Return the (x, y) coordinate for the center point of the cell that contains the specified text.  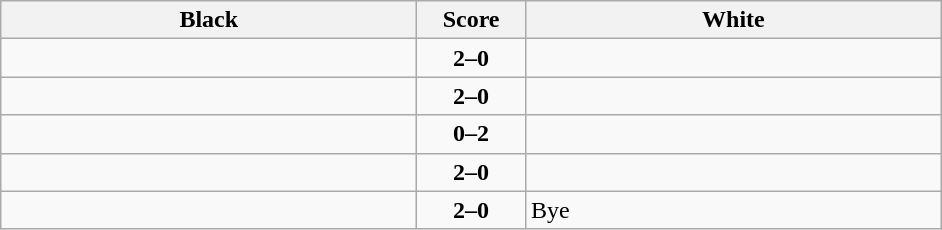
Black (209, 20)
White (733, 20)
Score (472, 20)
Bye (733, 210)
0–2 (472, 134)
